Search for the cell housing the specified text and yield its [X, Y] center coordinate. 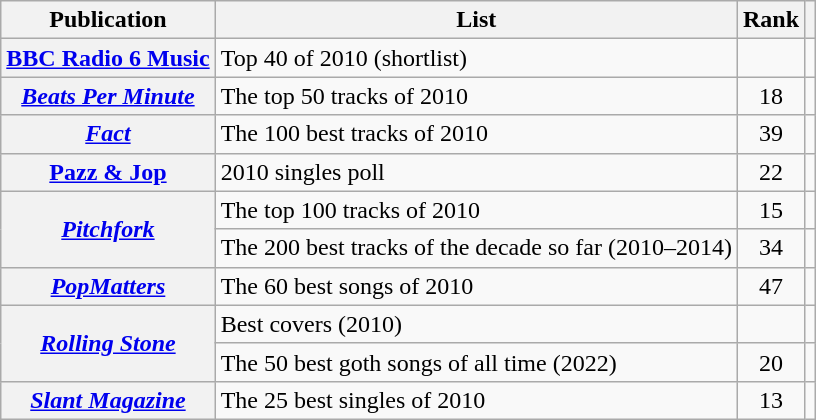
20 [770, 362]
The top 100 tracks of 2010 [476, 210]
47 [770, 286]
The 60 best songs of 2010 [476, 286]
15 [770, 210]
Rolling Stone [108, 343]
The 25 best singles of 2010 [476, 400]
The top 50 tracks of 2010 [476, 96]
34 [770, 248]
22 [770, 172]
2010 singles poll [476, 172]
Rank [770, 20]
The 200 best tracks of the decade so far (2010–2014) [476, 248]
List [476, 20]
The 50 best goth songs of all time (2022) [476, 362]
The 100 best tracks of 2010 [476, 134]
Beats Per Minute [108, 96]
Publication [108, 20]
18 [770, 96]
Slant Magazine [108, 400]
39 [770, 134]
BBC Radio 6 Music [108, 58]
Best covers (2010) [476, 324]
Pitchfork [108, 229]
Top 40 of 2010 (shortlist) [476, 58]
PopMatters [108, 286]
Pazz & Jop [108, 172]
Fact [108, 134]
13 [770, 400]
